Find where the given text appears and provide that cell's center as [X, Y] coordinate. 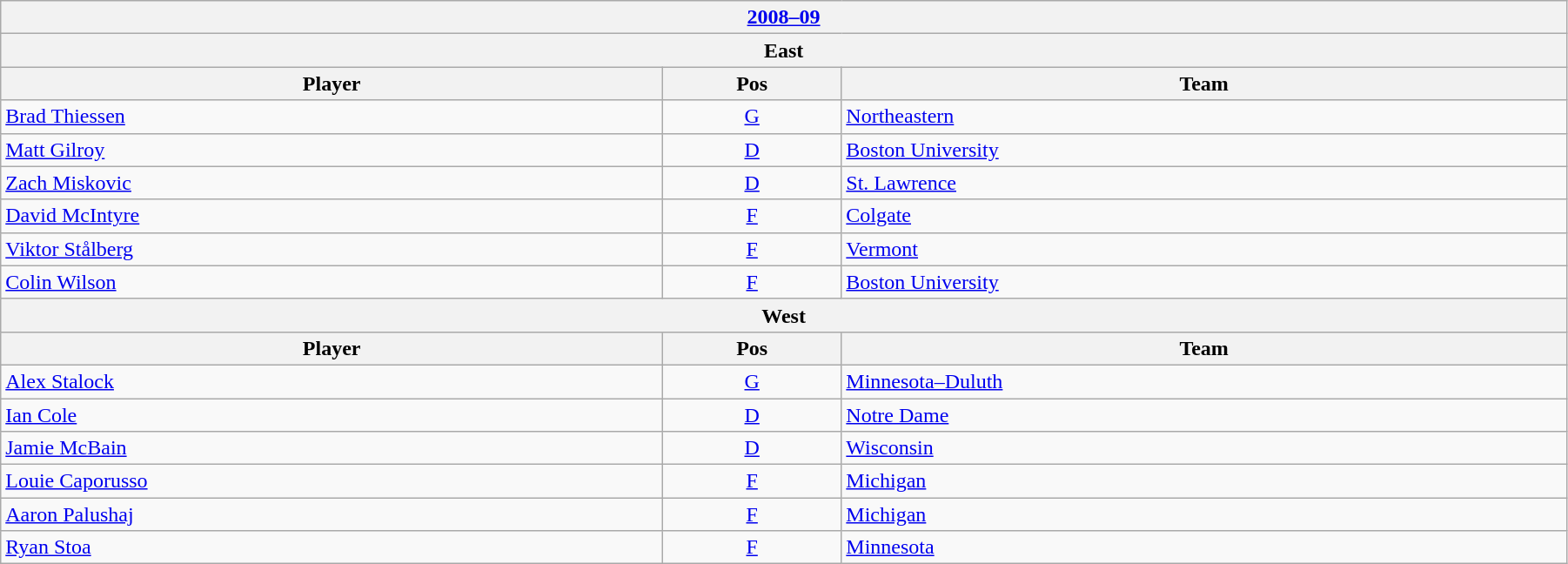
Matt Gilroy [332, 150]
Vermont [1204, 249]
St. Lawrence [1204, 183]
Minnesota–Duluth [1204, 381]
Zach Miskovic [332, 183]
Northeastern [1204, 117]
Wisconsin [1204, 448]
Brad Thiessen [332, 117]
Colgate [1204, 216]
Viktor Stålberg [332, 249]
Minnesota [1204, 547]
Aaron Palushaj [332, 514]
Jamie McBain [332, 448]
Ian Cole [332, 415]
Notre Dame [1204, 415]
Colin Wilson [332, 282]
2008–09 [784, 17]
Louie Caporusso [332, 481]
Alex Stalock [332, 381]
East [784, 50]
David McIntyre [332, 216]
Ryan Stoa [332, 547]
West [784, 315]
